From the cell containing the given text, extract its center point as [x, y] coordinate. 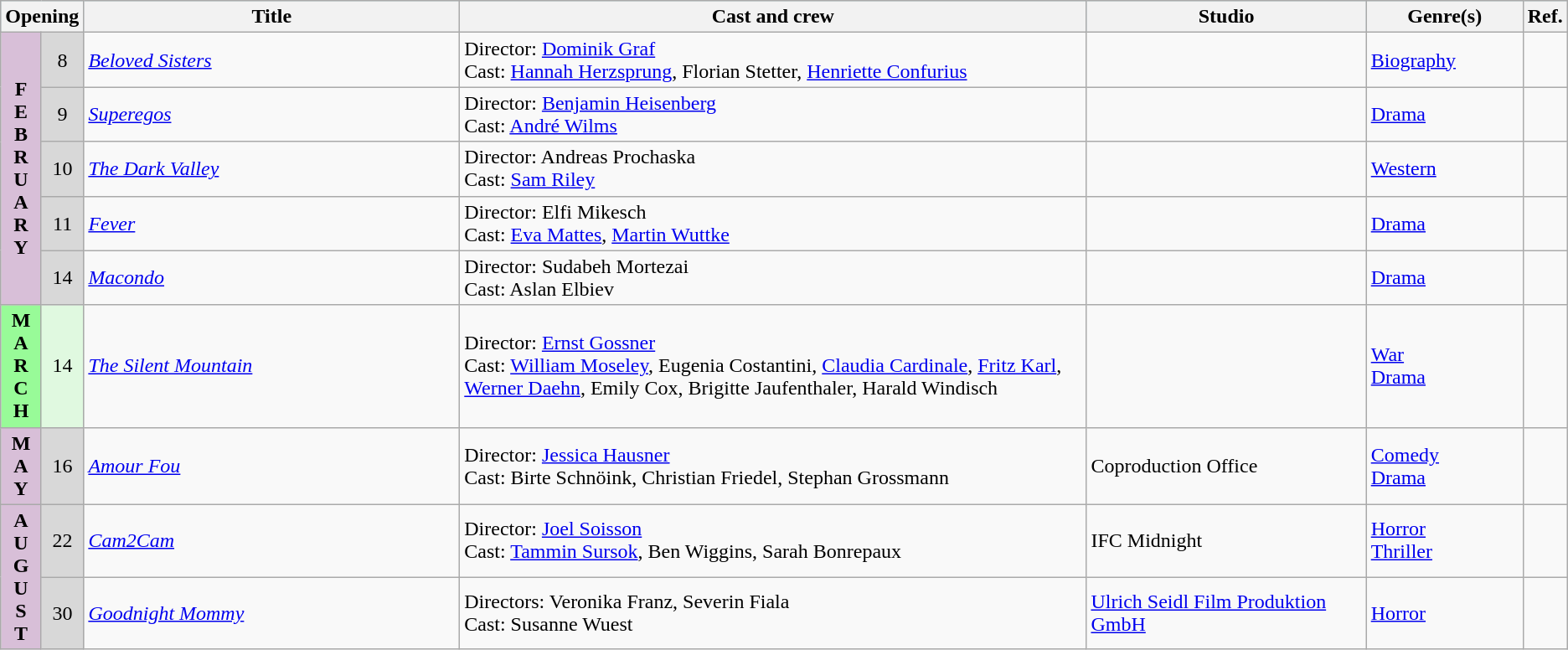
30 [62, 613]
Ref. [1545, 17]
Genre(s) [1444, 17]
Opening [42, 17]
Superegos [271, 114]
Fever [271, 223]
9 [62, 114]
Biography [1444, 60]
Macondo [271, 278]
22 [62, 541]
16 [62, 466]
The Dark Valley [271, 169]
Director: Joel Soisson Cast: Tammin Sursok, Ben Wiggins, Sarah Bonrepaux [773, 541]
Comedy Drama [1444, 466]
Horror Thriller [1444, 541]
The Silent Mountain [271, 366]
IFC Midnight [1226, 541]
AUGUST [22, 576]
Director: Sudabeh Mortezai Cast: Aslan Elbiev [773, 278]
FEBRUARY [22, 169]
Director: Andreas Prochaska Cast: Sam Riley [773, 169]
Horror [1444, 613]
Goodnight Mommy [271, 613]
Director: Jessica Hausner Cast: Birte Schnöink, Christian Friedel, Stephan Grossmann [773, 466]
MARCH [22, 366]
Cam2Cam [271, 541]
Coproduction Office [1226, 466]
Amour Fou [271, 466]
10 [62, 169]
8 [62, 60]
Director: Elfi Mikesch Cast: Eva Mattes, Martin Wuttke [773, 223]
Director: Dominik Graf Cast: Hannah Herzsprung, Florian Stetter, Henriette Confurius [773, 60]
Beloved Sisters [271, 60]
Director: Benjamin Heisenberg Cast: André Wilms [773, 114]
Cast and crew [773, 17]
Western [1444, 169]
MAY [22, 466]
Studio [1226, 17]
Title [271, 17]
Directors: Veronika Franz, Severin Fiala Cast: Susanne Wuest [773, 613]
Ulrich Seidl Film Produktion GmbH [1226, 613]
11 [62, 223]
War Drama [1444, 366]
